Detect which cell encompasses the target text, then output its [x, y] center coordinate. 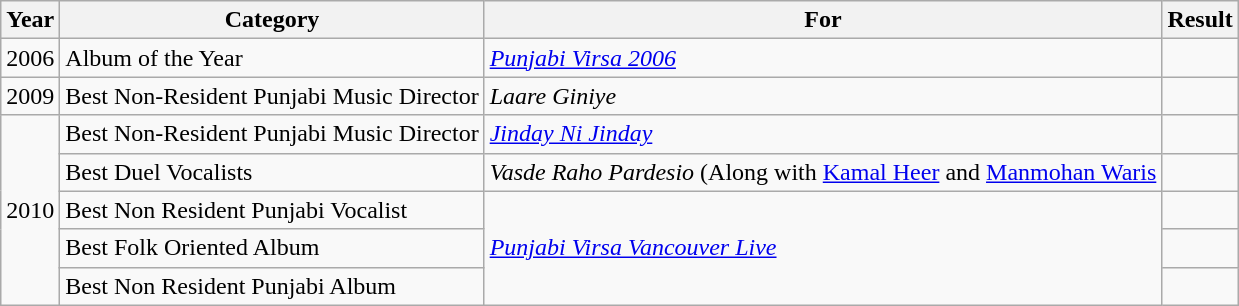
For [823, 20]
Category [272, 20]
Album of the Year [272, 58]
Punjabi Virsa 2006 [823, 58]
Best Folk Oriented Album [272, 248]
Best Non Resident Punjabi Vocalist [272, 210]
Best Duel Vocalists [272, 172]
Jinday Ni Jinday [823, 134]
Punjabi Virsa Vancouver Live [823, 248]
2006 [30, 58]
2010 [30, 210]
Vasde Raho Pardesio (Along with Kamal Heer and Manmohan Waris [823, 172]
Best Non Resident Punjabi Album [272, 286]
Laare Giniye [823, 96]
Result [1200, 20]
2009 [30, 96]
Year [30, 20]
